Scan for the cell matching the given text and deliver its [x, y] coordinate at center. 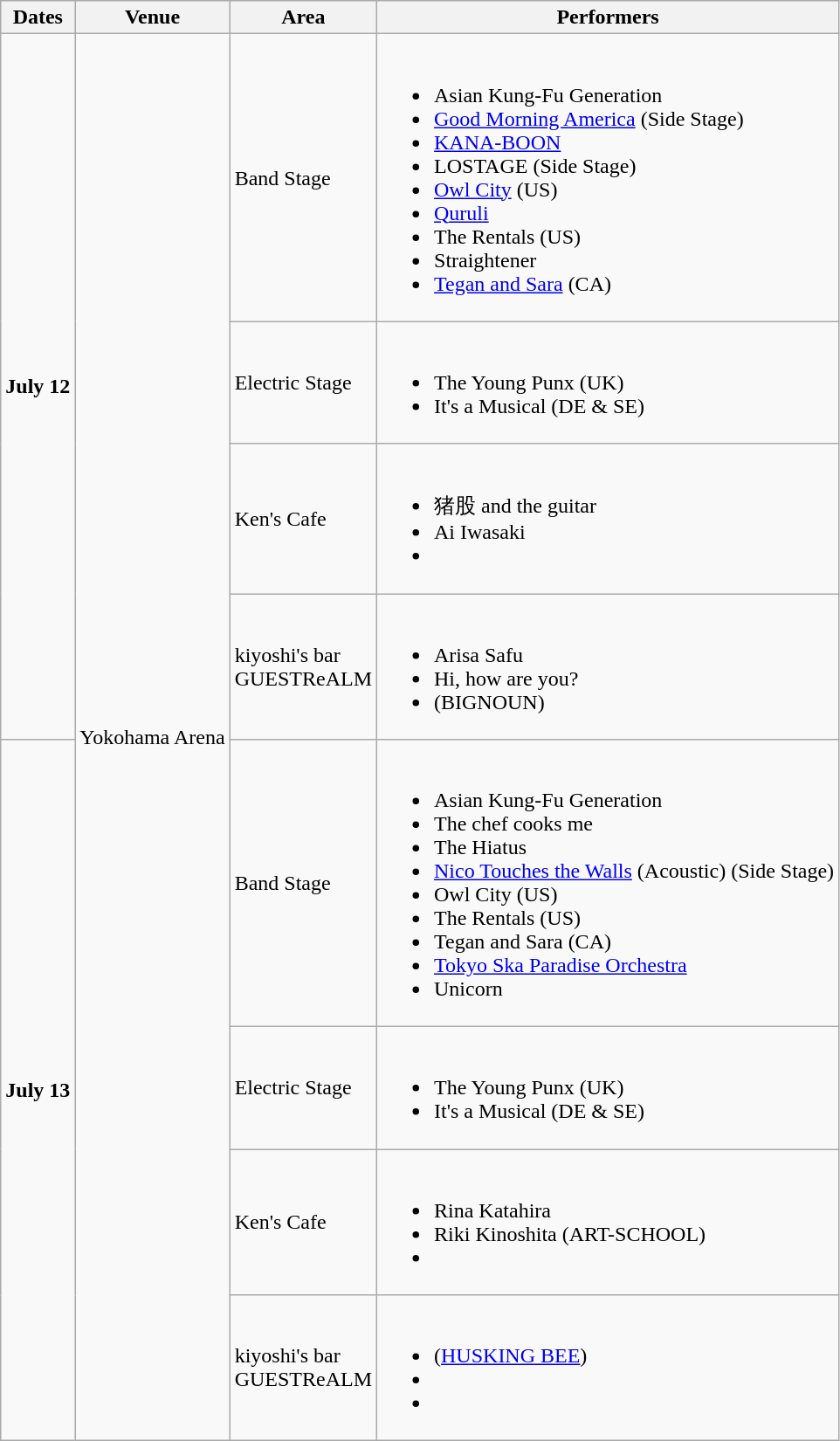
July 12 [38, 387]
猪股 and the guitarAi Iwasaki [608, 519]
July 13 [38, 1090]
Yokohama Arena [152, 737]
Arisa SafuHi, how are you? (BIGNOUN) [608, 667]
Dates [38, 17]
(HUSKING BEE) [608, 1368]
Venue [152, 17]
Area [303, 17]
Performers [608, 17]
Rina KatahiraRiki Kinoshita (ART-SCHOOL) [608, 1223]
